Pinpoint the cell where the given text exists, returning its [x, y] midpoint coordinate. 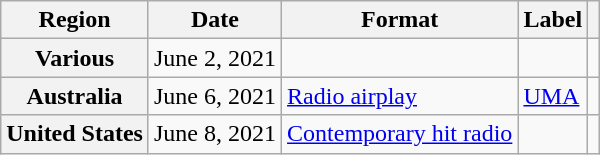
June 6, 2021 [214, 96]
Contemporary hit radio [400, 134]
Label [553, 20]
June 8, 2021 [214, 134]
Date [214, 20]
United States [75, 134]
Radio airplay [400, 96]
Region [75, 20]
Australia [75, 96]
Format [400, 20]
Various [75, 58]
UMA [553, 96]
June 2, 2021 [214, 58]
